Extract the (X, Y) coordinate from the center of the cell holding the provided text.  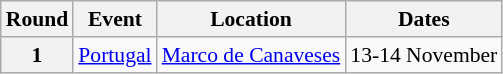
13-14 November (424, 55)
Event (114, 19)
Portugal (114, 55)
Dates (424, 19)
1 (38, 55)
Round (38, 19)
Marco de Canaveses (252, 55)
Location (252, 19)
